Scan for the cell matching the given text and deliver its (x, y) coordinate at center. 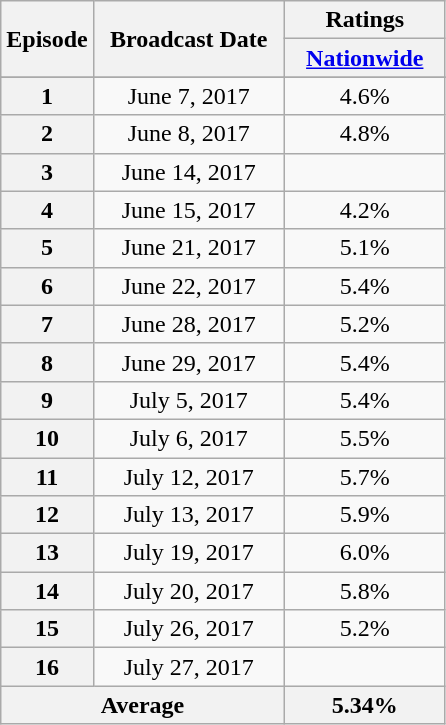
July 26, 2017 (188, 629)
June 21, 2017 (188, 248)
June 15, 2017 (188, 210)
5.1% (364, 248)
6.0% (364, 553)
July 19, 2017 (188, 553)
2 (47, 134)
15 (47, 629)
June 28, 2017 (188, 324)
4.8% (364, 134)
5.9% (364, 515)
Ratings (364, 20)
July 20, 2017 (188, 591)
9 (47, 400)
Broadcast Date (188, 39)
July 5, 2017 (188, 400)
7 (47, 324)
June 14, 2017 (188, 172)
June 22, 2017 (188, 286)
1 (47, 96)
4.2% (364, 210)
3 (47, 172)
6 (47, 286)
July 13, 2017 (188, 515)
4 (47, 210)
14 (47, 591)
11 (47, 477)
16 (47, 667)
July 6, 2017 (188, 438)
8 (47, 362)
June 7, 2017 (188, 96)
10 (47, 438)
Episode (47, 39)
5 (47, 248)
Average (143, 705)
July 27, 2017 (188, 667)
13 (47, 553)
12 (47, 515)
June 8, 2017 (188, 134)
4.6% (364, 96)
July 12, 2017 (188, 477)
June 29, 2017 (188, 362)
5.5% (364, 438)
Nationwide (364, 58)
5.34% (364, 705)
5.7% (364, 477)
5.8% (364, 591)
